Output the (x, y) coordinate of the center of the cell containing the given text.  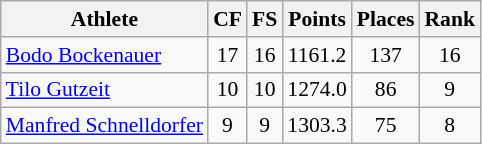
75 (386, 126)
1303.3 (316, 126)
CF (228, 19)
1161.2 (316, 55)
Athlete (104, 19)
8 (450, 126)
Tilo Gutzeit (104, 90)
FS (264, 19)
137 (386, 55)
17 (228, 55)
86 (386, 90)
Bodo Bockenauer (104, 55)
Places (386, 19)
Manfred Schnelldorfer (104, 126)
1274.0 (316, 90)
Rank (450, 19)
Points (316, 19)
